Pinpoint the cell where the given text exists, returning its [X, Y] midpoint coordinate. 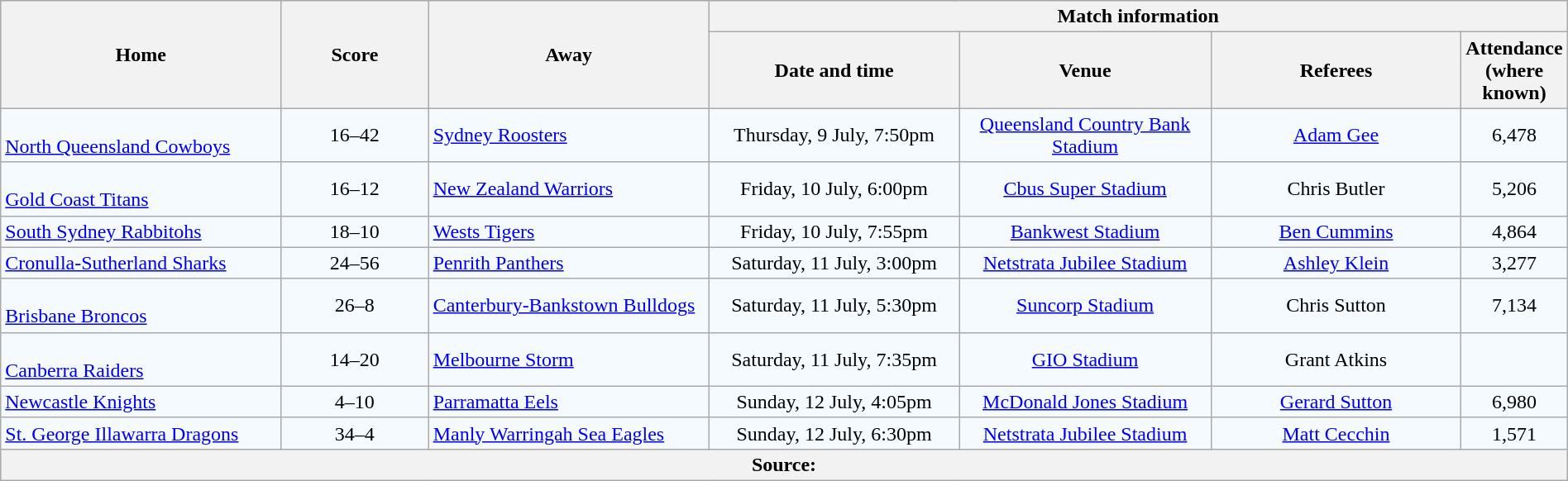
24–56 [356, 263]
Gerard Sutton [1336, 402]
Wests Tigers [569, 231]
Sunday, 12 July, 6:30pm [834, 433]
Ashley Klein [1336, 263]
Saturday, 11 July, 7:35pm [834, 359]
4,864 [1514, 231]
Chris Sutton [1336, 306]
GIO Stadium [1085, 359]
Canterbury-Bankstown Bulldogs [569, 306]
Attendance(where known) [1514, 70]
6,478 [1514, 136]
Melbourne Storm [569, 359]
5,206 [1514, 188]
Match information [1138, 17]
3,277 [1514, 263]
Bankwest Stadium [1085, 231]
Home [141, 55]
Chris Butler [1336, 188]
26–8 [356, 306]
Adam Gee [1336, 136]
North Queensland Cowboys [141, 136]
Gold Coast Titans [141, 188]
7,134 [1514, 306]
Manly Warringah Sea Eagles [569, 433]
Saturday, 11 July, 5:30pm [834, 306]
Penrith Panthers [569, 263]
Source: [784, 464]
South Sydney Rabbitohs [141, 231]
18–10 [356, 231]
Venue [1085, 70]
14–20 [356, 359]
Friday, 10 July, 6:00pm [834, 188]
Thursday, 9 July, 7:50pm [834, 136]
4–10 [356, 402]
Friday, 10 July, 7:55pm [834, 231]
Matt Cecchin [1336, 433]
Queensland Country Bank Stadium [1085, 136]
16–12 [356, 188]
Ben Cummins [1336, 231]
Brisbane Broncos [141, 306]
34–4 [356, 433]
McDonald Jones Stadium [1085, 402]
Away [569, 55]
6,980 [1514, 402]
Sydney Roosters [569, 136]
Grant Atkins [1336, 359]
Score [356, 55]
Parramatta Eels [569, 402]
St. George Illawarra Dragons [141, 433]
Cbus Super Stadium [1085, 188]
Suncorp Stadium [1085, 306]
1,571 [1514, 433]
Saturday, 11 July, 3:00pm [834, 263]
16–42 [356, 136]
Cronulla-Sutherland Sharks [141, 263]
Canberra Raiders [141, 359]
Newcastle Knights [141, 402]
Referees [1336, 70]
Sunday, 12 July, 4:05pm [834, 402]
Date and time [834, 70]
New Zealand Warriors [569, 188]
